Locate the cell with the specified text and output its (X, Y) center coordinate. 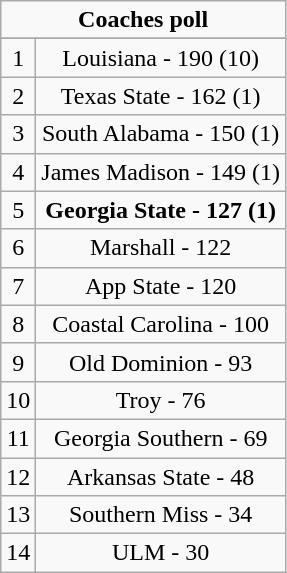
Georgia State - 127 (1) (161, 210)
8 (18, 324)
James Madison - 149 (1) (161, 172)
3 (18, 134)
Coaches poll (144, 20)
Old Dominion - 93 (161, 362)
9 (18, 362)
5 (18, 210)
11 (18, 438)
10 (18, 400)
12 (18, 477)
Texas State - 162 (1) (161, 96)
Louisiana - 190 (10) (161, 58)
6 (18, 248)
2 (18, 96)
Southern Miss - 34 (161, 515)
ULM - 30 (161, 553)
Coastal Carolina - 100 (161, 324)
App State - 120 (161, 286)
1 (18, 58)
7 (18, 286)
South Alabama - 150 (1) (161, 134)
Marshall - 122 (161, 248)
Arkansas State - 48 (161, 477)
14 (18, 553)
4 (18, 172)
Georgia Southern - 69 (161, 438)
13 (18, 515)
Troy - 76 (161, 400)
